Extract the [x, y] coordinate from the center of the cell holding the provided text.  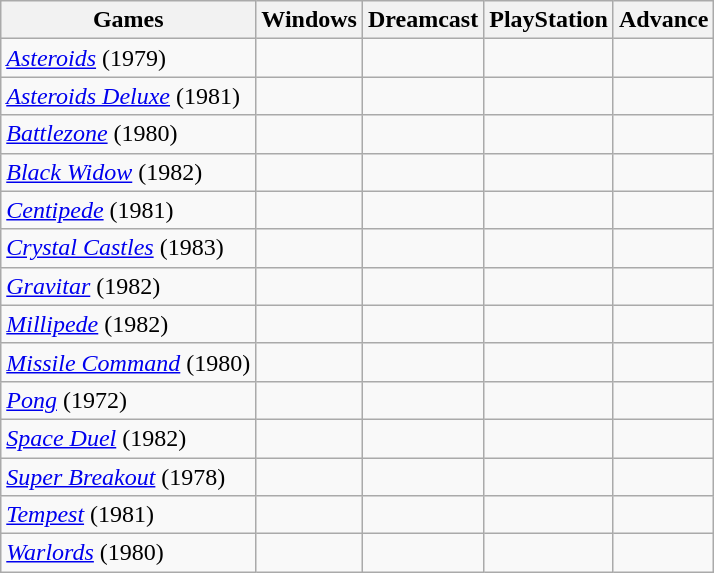
Space Duel (1982) [128, 438]
Crystal Castles (1983) [128, 248]
Pong (1972) [128, 400]
Missile Command (1980) [128, 362]
Millipede (1982) [128, 324]
Games [128, 20]
Asteroids Deluxe (1981) [128, 96]
PlayStation [549, 20]
Gravitar (1982) [128, 286]
Dreamcast [422, 20]
Tempest (1981) [128, 515]
Centipede (1981) [128, 210]
Windows [310, 20]
Warlords (1980) [128, 553]
Asteroids (1979) [128, 58]
Advance [663, 20]
Super Breakout (1978) [128, 477]
Black Widow (1982) [128, 172]
Battlezone (1980) [128, 134]
